Extract the [x, y] coordinate from the center of the cell holding the provided text.  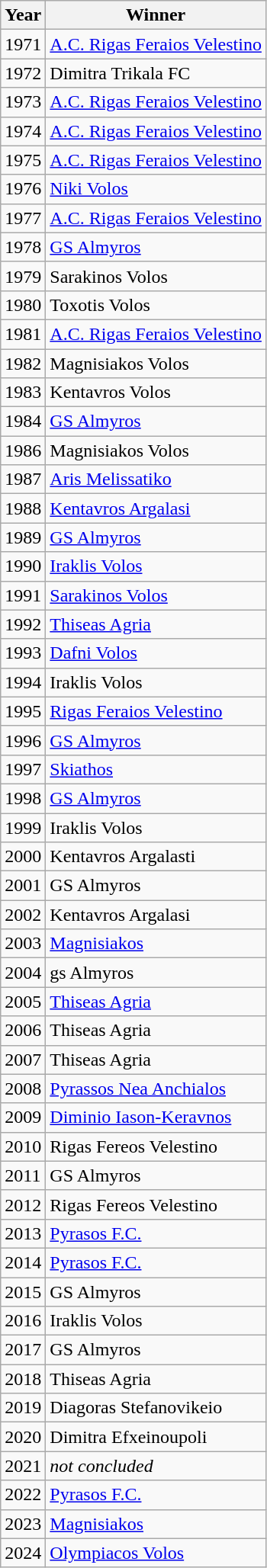
1995 [23, 711]
Year [23, 15]
1980 [23, 305]
2024 [23, 1553]
1992 [23, 624]
1971 [23, 44]
2018 [23, 1379]
2013 [23, 1233]
Skiathos [156, 769]
Pyrassos Nea Anchialos [156, 1089]
2022 [23, 1495]
Aris Melissatiko [156, 479]
2020 [23, 1437]
gs Almyros [156, 973]
2001 [23, 886]
2000 [23, 857]
1991 [23, 595]
Kentavros Argalasti [156, 857]
1975 [23, 160]
2003 [23, 944]
1977 [23, 218]
1990 [23, 566]
2014 [23, 1262]
1981 [23, 334]
2019 [23, 1408]
1983 [23, 393]
2008 [23, 1089]
Winner [156, 15]
2005 [23, 1002]
2007 [23, 1060]
2015 [23, 1292]
2011 [23, 1175]
1972 [23, 73]
1999 [23, 827]
1984 [23, 422]
2004 [23, 973]
Olympiacos Volos [156, 1553]
1978 [23, 247]
2021 [23, 1466]
Dimitra Trikala FC [156, 73]
2009 [23, 1117]
Toxotis Volos [156, 305]
2012 [23, 1204]
Diagoras Stefanovikeio [156, 1408]
Niki Volos [156, 189]
1998 [23, 798]
1987 [23, 479]
Diminio Iason-Keravnos [156, 1117]
1973 [23, 102]
1994 [23, 682]
1988 [23, 508]
1993 [23, 653]
1982 [23, 364]
not concluded [156, 1466]
Dimitra Efxeinoupoli [156, 1437]
2017 [23, 1350]
1996 [23, 740]
2023 [23, 1524]
1974 [23, 131]
1986 [23, 451]
2006 [23, 1031]
2016 [23, 1321]
Kentavros Volos [156, 393]
Dafni Volos [156, 653]
1989 [23, 537]
2002 [23, 915]
1976 [23, 189]
Rigas Feraios Velestino [156, 711]
2010 [23, 1146]
1997 [23, 769]
1979 [23, 276]
